Search for the cell housing the specified text and yield its [X, Y] center coordinate. 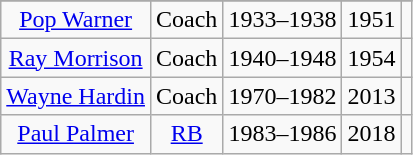
1933–1938 [282, 20]
1940–1948 [282, 58]
Ray Morrison [76, 58]
RB [186, 134]
1970–1982 [282, 96]
Wayne Hardin [76, 96]
2018 [372, 134]
Pop Warner [76, 20]
Paul Palmer [76, 134]
1951 [372, 20]
1954 [372, 58]
2013 [372, 96]
1983–1986 [282, 134]
